For the text-containing cell, return its midpoint in [X, Y] coordinate format. 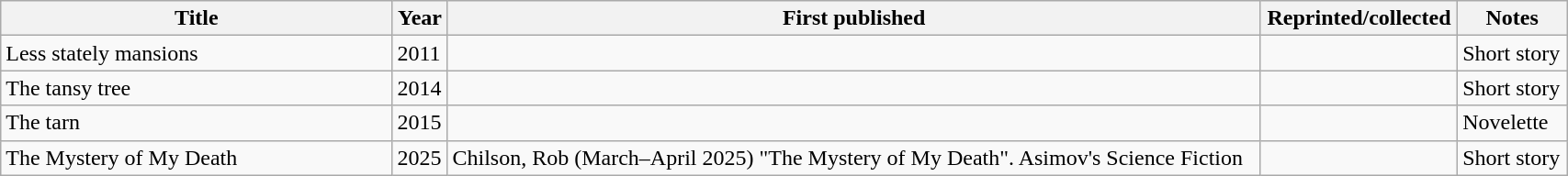
Reprinted/collected [1359, 18]
2015 [420, 123]
Chilson, Rob (March–April 2025) "The Mystery of My Death". Asimov's Science Fiction [854, 158]
The Mystery of My Death [197, 158]
Notes [1512, 18]
The tansy tree [197, 88]
Title [197, 18]
Year [420, 18]
The tarn [197, 123]
2011 [420, 53]
2025 [420, 158]
First published [854, 18]
Novelette [1512, 123]
Less stately mansions [197, 53]
2014 [420, 88]
